Pinpoint the cell where the given text exists, returning its [X, Y] midpoint coordinate. 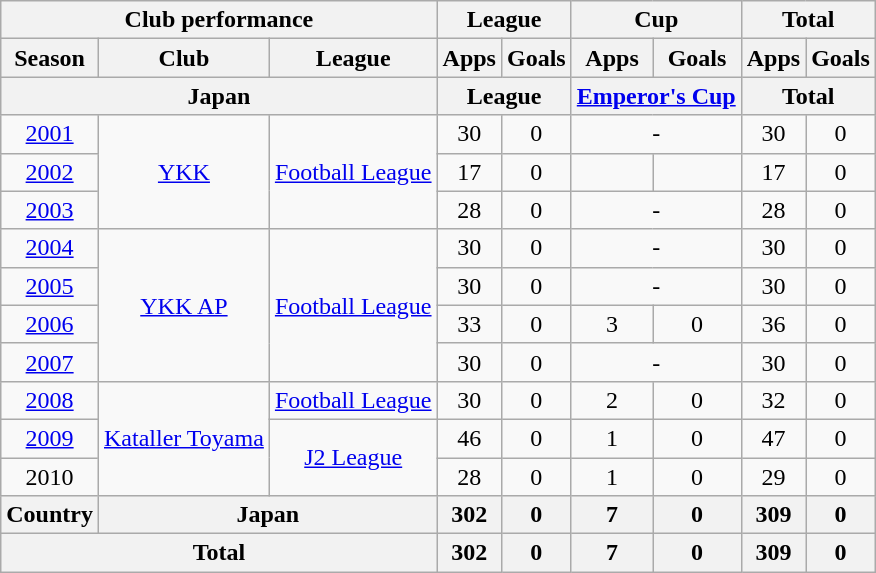
Country [50, 515]
2002 [50, 172]
Kataller Toyama [184, 438]
2006 [50, 324]
Emperor's Cup [656, 96]
2005 [50, 286]
2009 [50, 438]
2007 [50, 362]
2003 [50, 210]
47 [773, 438]
29 [773, 477]
Cup [656, 20]
36 [773, 324]
Club performance [219, 20]
2008 [50, 400]
2 [612, 400]
46 [469, 438]
2010 [50, 477]
2004 [50, 248]
3 [612, 324]
33 [469, 324]
32 [773, 400]
2001 [50, 134]
YKK AP [184, 305]
J2 League [353, 457]
YKK [184, 172]
Club [184, 58]
Season [50, 58]
